Scan for the cell matching the given text and deliver its (X, Y) coordinate at center. 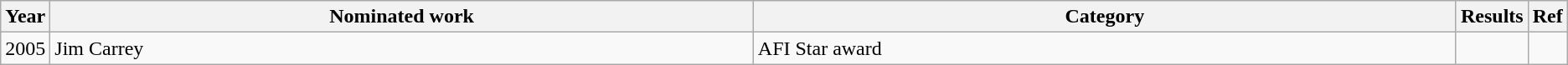
Jim Carrey (402, 48)
Ref (1548, 17)
2005 (25, 48)
Year (25, 17)
AFI Star award (1104, 48)
Nominated work (402, 17)
Results (1492, 17)
Category (1104, 17)
